Find where the given text appears and provide that cell's center as (x, y) coordinate. 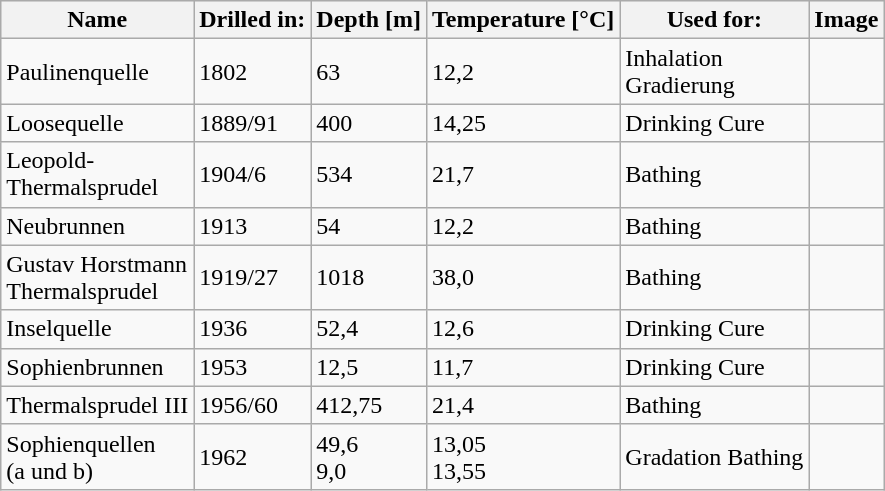
12,5 (369, 367)
Depth [m] (369, 20)
12,6 (524, 329)
1913 (252, 226)
Sophienquellen(a und b) (98, 456)
Paulinenquelle (98, 72)
1956/60 (252, 405)
21,7 (524, 174)
1802 (252, 72)
14,25 (524, 123)
Image (846, 20)
Drilled in: (252, 20)
49,69,0 (369, 456)
534 (369, 174)
Neubrunnen (98, 226)
Used for: (714, 20)
Loosequelle (98, 123)
Inhalation Gradierung (714, 72)
1936 (252, 329)
Sophienbrunnen (98, 367)
1962 (252, 456)
1953 (252, 367)
Gradation Bathing (714, 456)
38,0 (524, 278)
Leopold-Thermalsprudel (98, 174)
400 (369, 123)
1889/91 (252, 123)
Thermalsprudel III (98, 405)
11,7 (524, 367)
Inselquelle (98, 329)
54 (369, 226)
1018 (369, 278)
1904/6 (252, 174)
63 (369, 72)
Name (98, 20)
52,4 (369, 329)
412,75 (369, 405)
Gustav HorstmannThermalsprudel (98, 278)
13,0513,55 (524, 456)
Temperature [°C] (524, 20)
1919/27 (252, 278)
21,4 (524, 405)
